Return the (X, Y) coordinate for the center point of the cell that contains the specified text.  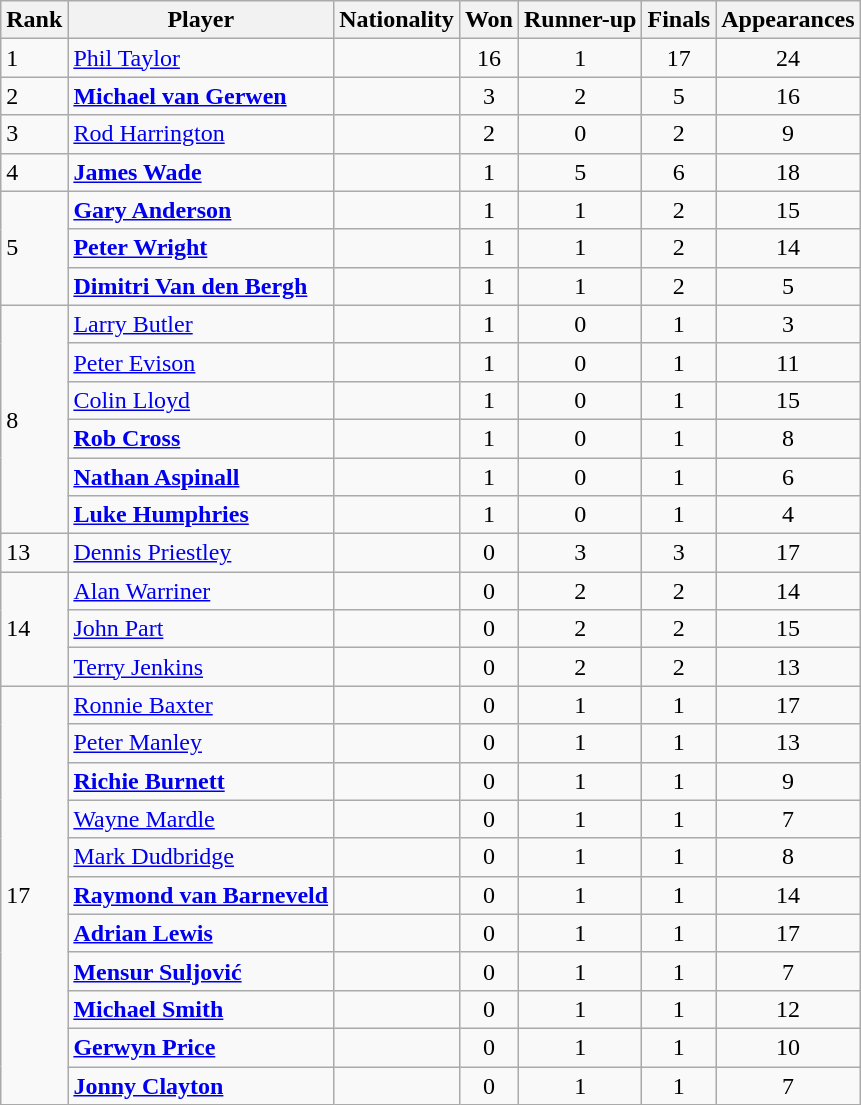
10 (788, 1047)
Peter Evison (201, 362)
Gary Anderson (201, 210)
Rank (34, 20)
John Part (201, 629)
Jonny Clayton (201, 1085)
Michael van Gerwen (201, 96)
Runner-up (580, 20)
Richie Burnett (201, 781)
Nationality (397, 20)
18 (788, 172)
Terry Jenkins (201, 667)
Dimitri Van den Bergh (201, 286)
Mensur Suljović (201, 971)
Colin Lloyd (201, 400)
James Wade (201, 172)
Rod Harrington (201, 134)
Wayne Mardle (201, 819)
11 (788, 362)
Adrian Lewis (201, 933)
24 (788, 58)
12 (788, 1009)
Won (488, 20)
Player (201, 20)
Luke Humphries (201, 515)
Larry Butler (201, 324)
Gerwyn Price (201, 1047)
Peter Wright (201, 248)
Appearances (788, 20)
Alan Warriner (201, 591)
Ronnie Baxter (201, 705)
Mark Dudbridge (201, 857)
Peter Manley (201, 743)
Rob Cross (201, 438)
Raymond van Barneveld (201, 895)
Nathan Aspinall (201, 477)
Dennis Priestley (201, 553)
Finals (679, 20)
Michael Smith (201, 1009)
Phil Taylor (201, 58)
